Locate the cell with the specified text and output its (x, y) center coordinate. 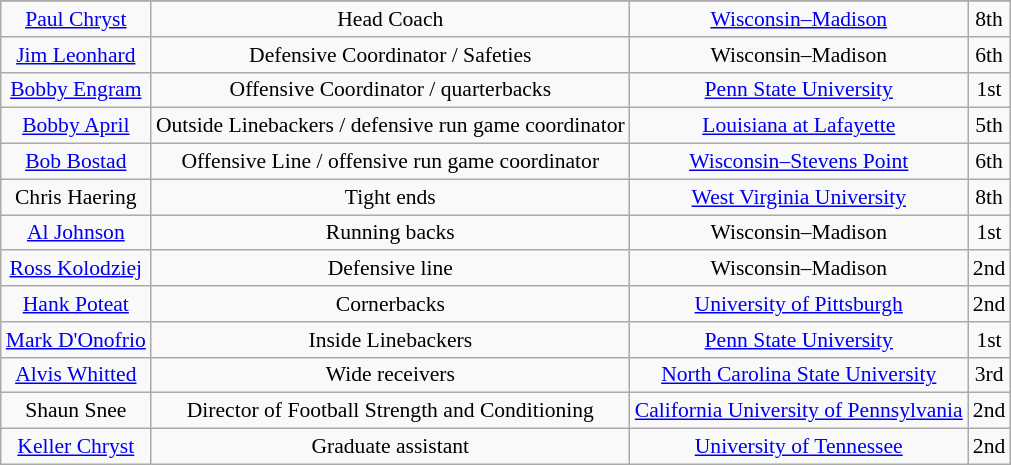
Director of Football Strength and Conditioning (390, 411)
Ross Kolodziej (76, 269)
Paul Chryst (76, 19)
Offensive Coordinator / quarterbacks (390, 90)
Cornerbacks (390, 304)
Bobby Engram (76, 90)
University of Tennessee (799, 447)
Keller Chryst (76, 447)
University of Pittsburgh (799, 304)
Defensive line (390, 269)
Wisconsin–Stevens Point (799, 162)
Mark D'Onofrio (76, 340)
Chris Haering (76, 197)
Tight ends (390, 197)
Al Johnson (76, 233)
Head Coach (390, 19)
West Virginia University (799, 197)
Graduate assistant (390, 447)
Hank Poteat (76, 304)
Alvis Whitted (76, 375)
California University of Pennsylvania (799, 411)
Offensive Line / offensive run game coordinator (390, 162)
Defensive Coordinator / Safeties (390, 55)
Running backs (390, 233)
Wide receivers (390, 375)
Jim Leonhard (76, 55)
Outside Linebackers / defensive run game coordinator (390, 126)
Bobby April (76, 126)
Louisiana at Lafayette (799, 126)
Shaun Snee (76, 411)
Bob Bostad (76, 162)
3rd (990, 375)
North Carolina State University (799, 375)
5th (990, 126)
Inside Linebackers (390, 340)
